Extract the (x, y) coordinate from the center of the cell holding the provided text.  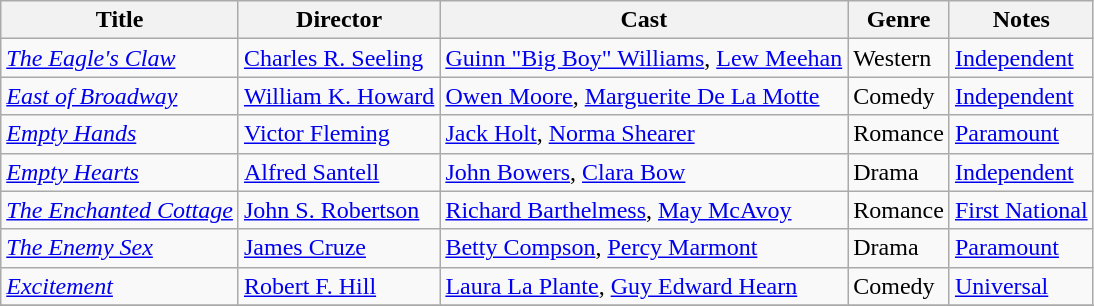
Western (899, 58)
John S. Robertson (338, 210)
Victor Fleming (338, 134)
East of Broadway (120, 96)
Owen Moore, Marguerite De La Motte (644, 96)
John Bowers, Clara Bow (644, 172)
Richard Barthelmess, May McAvoy (644, 210)
Laura La Plante, Guy Edward Hearn (644, 286)
First National (1021, 210)
Notes (1021, 20)
Title (120, 20)
Empty Hearts (120, 172)
Guinn "Big Boy" Williams, Lew Meehan (644, 58)
Excitement (120, 286)
William K. Howard (338, 96)
Robert F. Hill (338, 286)
The Enemy Sex (120, 248)
Charles R. Seeling (338, 58)
The Enchanted Cottage (120, 210)
Universal (1021, 286)
Genre (899, 20)
Betty Compson, Percy Marmont (644, 248)
Jack Holt, Norma Shearer (644, 134)
James Cruze (338, 248)
Cast (644, 20)
The Eagle's Claw (120, 58)
Director (338, 20)
Alfred Santell (338, 172)
Empty Hands (120, 134)
